Find where the given text appears and provide that cell's center as [X, Y] coordinate. 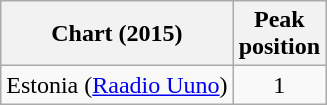
Estonia (Raadio Uuno) [117, 85]
Peakposition [279, 34]
1 [279, 85]
Chart (2015) [117, 34]
